Search for the cell housing the specified text and yield its [X, Y] center coordinate. 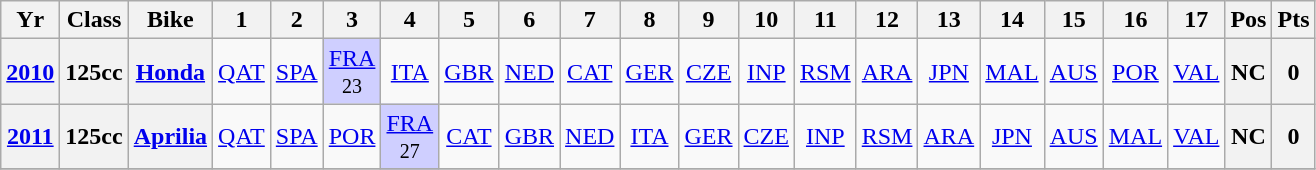
10 [766, 20]
2011 [30, 136]
9 [708, 20]
16 [1135, 20]
Aprilia [170, 136]
Bike [170, 20]
12 [887, 20]
5 [469, 20]
7 [590, 20]
Yr [30, 20]
Honda [170, 72]
13 [949, 20]
2 [296, 20]
17 [1196, 20]
2010 [30, 72]
FRA23 [352, 72]
11 [825, 20]
Pos [1248, 20]
3 [352, 20]
14 [1012, 20]
8 [650, 20]
6 [529, 20]
FRA27 [410, 136]
Pts [1294, 20]
15 [1074, 20]
4 [410, 20]
1 [242, 20]
Class [94, 20]
